Pinpoint the cell where the given text exists, returning its (X, Y) midpoint coordinate. 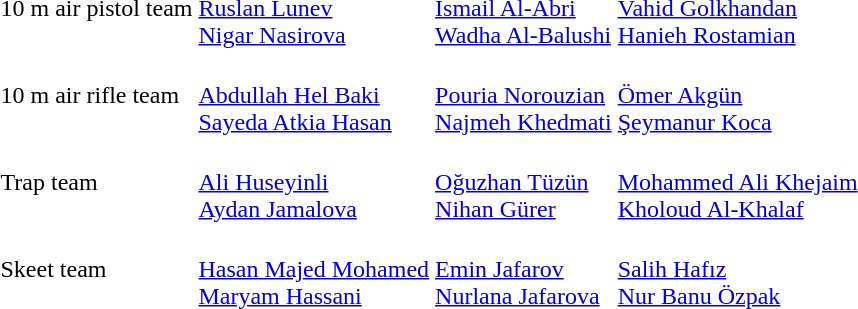
Oğuzhan TüzünNihan Gürer (524, 182)
Abdullah Hel BakiSayeda Atkia Hasan (314, 95)
Pouria NorouzianNajmeh Khedmati (524, 95)
Ali HuseyinliAydan Jamalova (314, 182)
